Detect which cell encompasses the target text, then output its [x, y] center coordinate. 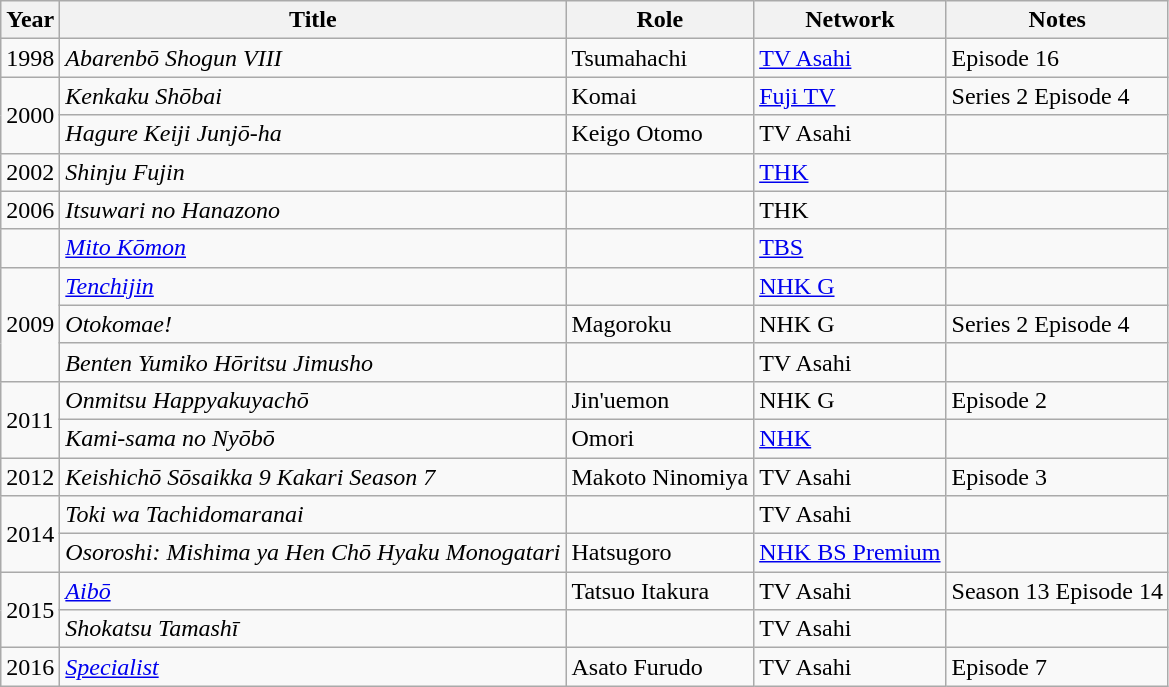
Kami-sama no Nyōbō [313, 438]
Hatsugoro [660, 553]
TBS [850, 248]
2009 [30, 324]
Tenchijin [313, 286]
2011 [30, 419]
Jin'uemon [660, 400]
Title [313, 20]
Makoto Ninomiya [660, 477]
2016 [30, 667]
Episode 3 [1057, 477]
Keigo Otomo [660, 134]
Shokatsu Tamashī [313, 629]
Keishichō Sōsaikka 9 Kakari Season 7 [313, 477]
Aibō [313, 591]
Mito Kōmon [313, 248]
Year [30, 20]
Otokomae! [313, 324]
2002 [30, 172]
Kenkaku Shōbai [313, 96]
Notes [1057, 20]
Tatsuo Itakura [660, 591]
2000 [30, 115]
2015 [30, 610]
Season 13 Episode 14 [1057, 591]
Benten Yumiko Hōritsu Jimusho [313, 362]
Abarenbō Shogun VIII [313, 58]
Network [850, 20]
Episode 7 [1057, 667]
Role [660, 20]
1998 [30, 58]
2012 [30, 477]
Fuji TV [850, 96]
Magoroku [660, 324]
Asato Furudo [660, 667]
Hagure Keiji Junjō-ha [313, 134]
2014 [30, 534]
Osoroshi: Mishima ya Hen Chō Hyaku Monogatari [313, 553]
Komai [660, 96]
Tsumahachi [660, 58]
NHK BS Premium [850, 553]
Itsuwari no Hanazono [313, 210]
Episode 16 [1057, 58]
Shinju Fujin [313, 172]
Onmitsu Happyakuyachō [313, 400]
Specialist [313, 667]
Omori [660, 438]
Toki wa Tachidomaranai [313, 515]
NHK [850, 438]
2006 [30, 210]
Episode 2 [1057, 400]
